Search for the cell housing the specified text and yield its [X, Y] center coordinate. 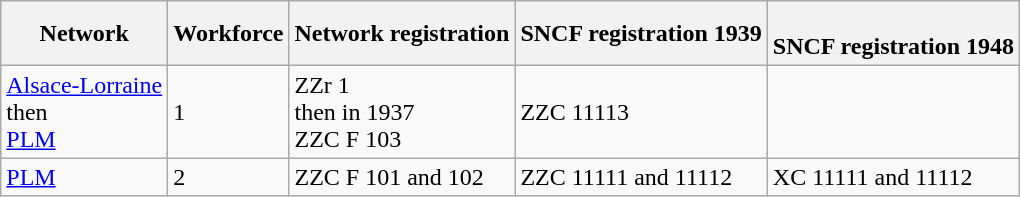
PLM [84, 177]
XC 11111 and 11112 [893, 177]
Network registration [402, 34]
Network [84, 34]
SNCF registration 1939 [641, 34]
2 [228, 177]
1 [228, 112]
ZZC 11113 [641, 112]
ZZr 1then in 1937ZZC F 103 [402, 112]
Workforce [228, 34]
ZZC 11111 and 11112 [641, 177]
SNCF registration 1948 [893, 34]
ZZC F 101 and 102 [402, 177]
Alsace-LorrainethenPLM [84, 112]
